Find where the given text appears and provide that cell's center as [X, Y] coordinate. 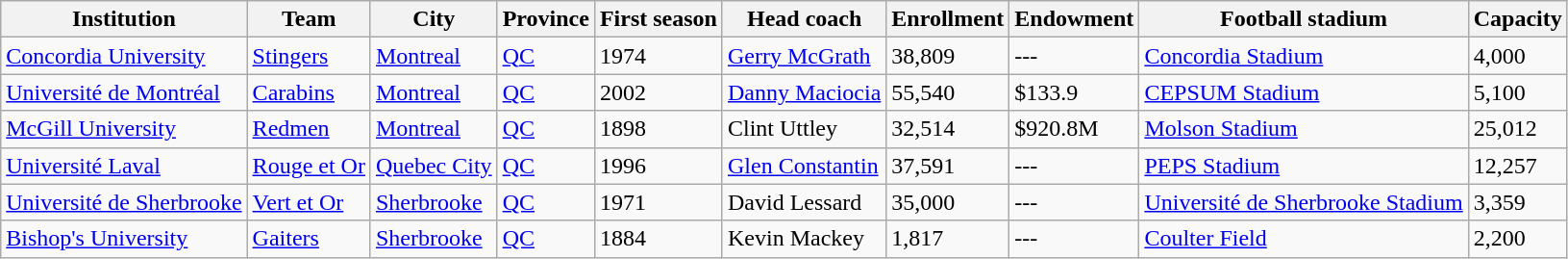
1974 [658, 56]
$920.8M [1075, 129]
McGill University [124, 129]
Université de Sherbrooke [124, 202]
Redmen [309, 129]
Carabins [309, 92]
Quebec City [434, 166]
Province [546, 19]
Team [309, 19]
38,809 [948, 56]
1884 [658, 239]
25,012 [1517, 129]
2002 [658, 92]
12,257 [1517, 166]
Danny Maciocia [804, 92]
Capacity [1517, 19]
35,000 [948, 202]
5,100 [1517, 92]
Head coach [804, 19]
Enrollment [948, 19]
$133.9 [1075, 92]
1,817 [948, 239]
Coulter Field [1304, 239]
CEPSUM Stadium [1304, 92]
3,359 [1517, 202]
Concordia University [124, 56]
55,540 [948, 92]
1898 [658, 129]
Molson Stadium [1304, 129]
Université de Montréal [124, 92]
Vert et Or [309, 202]
Concordia Stadium [1304, 56]
2,200 [1517, 239]
City [434, 19]
Université Laval [124, 166]
Clint Uttley [804, 129]
First season [658, 19]
Endowment [1075, 19]
David Lessard [804, 202]
Institution [124, 19]
Rouge et Or [309, 166]
Gaiters [309, 239]
1996 [658, 166]
4,000 [1517, 56]
PEPS Stadium [1304, 166]
Université de Sherbrooke Stadium [1304, 202]
Kevin Mackey [804, 239]
Football stadium [1304, 19]
Bishop's University [124, 239]
Gerry McGrath [804, 56]
Glen Constantin [804, 166]
Stingers [309, 56]
37,591 [948, 166]
32,514 [948, 129]
1971 [658, 202]
